Return (X, Y) of the center of cell containing provided text 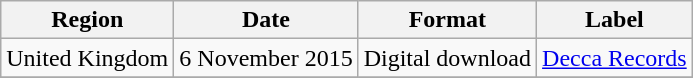
Region (88, 20)
6 November 2015 (266, 58)
Format (447, 20)
United Kingdom (88, 58)
Date (266, 20)
Digital download (447, 58)
Label (615, 20)
Decca Records (615, 58)
